Scan for the cell matching the given text and deliver its (x, y) coordinate at center. 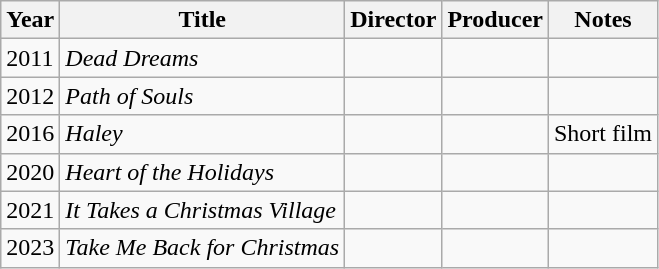
Haley (202, 134)
Year (30, 20)
Producer (496, 20)
Director (394, 20)
Title (202, 20)
2020 (30, 172)
Path of Souls (202, 96)
Take Me Back for Christmas (202, 248)
Dead Dreams (202, 58)
Notes (602, 20)
Heart of the Holidays (202, 172)
2011 (30, 58)
2023 (30, 248)
2016 (30, 134)
2012 (30, 96)
It Takes a Christmas Village (202, 210)
Short film (602, 134)
2021 (30, 210)
